For the text-containing cell, return its midpoint in [X, Y] coordinate format. 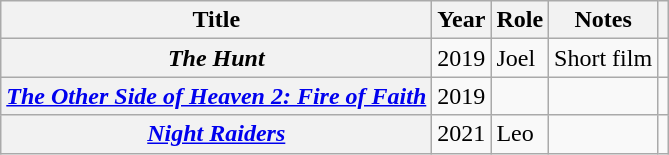
The Other Side of Heaven 2: Fire of Faith [216, 96]
Role [520, 20]
The Hunt [216, 58]
Night Raiders [216, 134]
Leo [520, 134]
Year [462, 20]
Title [216, 20]
Notes [604, 20]
Joel [520, 58]
Short film [604, 58]
2021 [462, 134]
